Capture the cell that displays the provided text and extract its [X, Y] central coordinate. 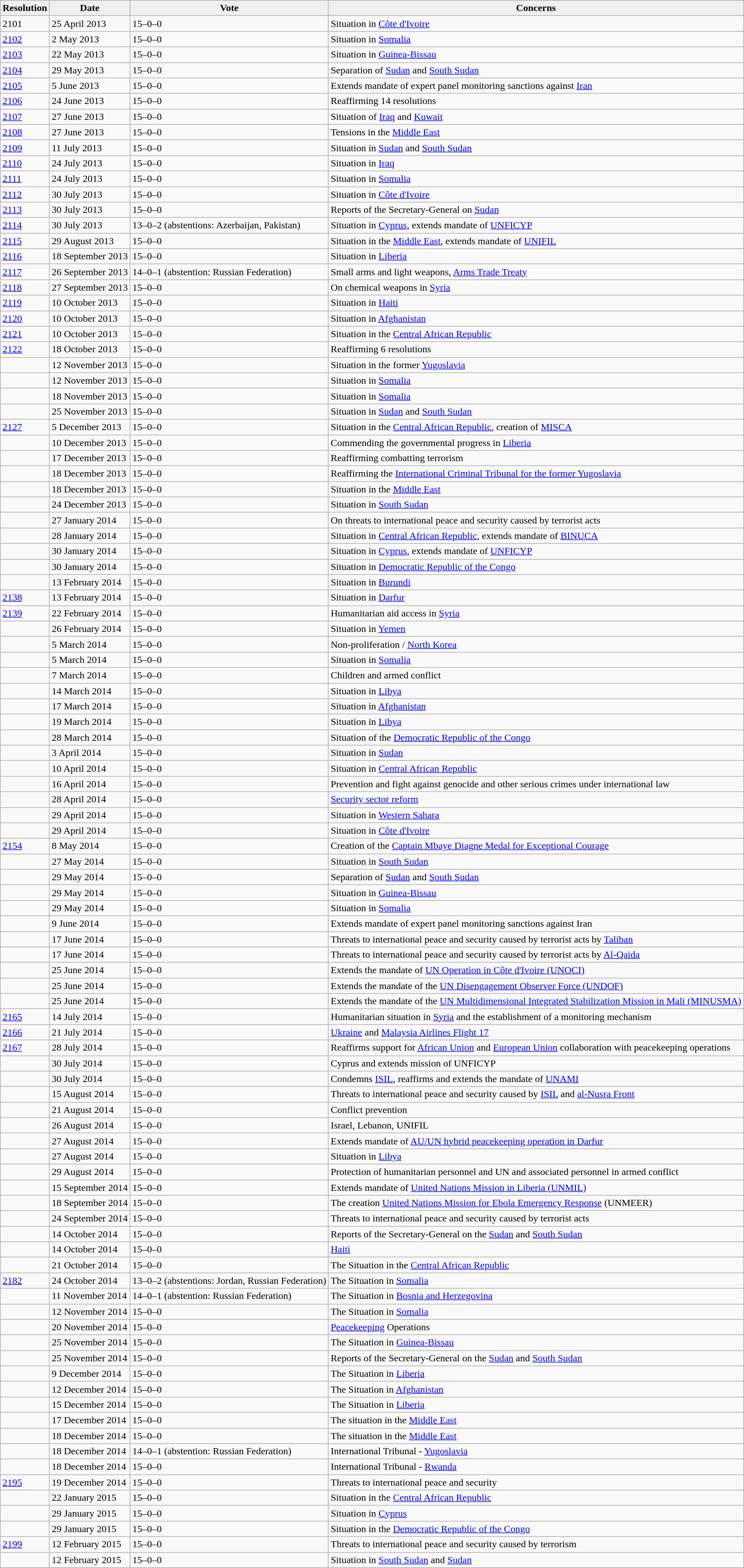
2104 [25, 70]
Situation in Iraq [536, 163]
Extends mandate of United Nations Mission in Liberia (UNMIL) [536, 1188]
15 September 2014 [90, 1188]
19 March 2014 [90, 722]
24 December 2013 [90, 505]
The Situation in Afghanistan [536, 1389]
Threats to international peace and security caused by ISIL and al-Nusra Front [536, 1094]
2114 [25, 225]
2154 [25, 846]
Protection of humanitarian personnel and UN and associated personnel in armed conflict [536, 1172]
13–0–2 (abstentions: Jordan, Russian Federation) [229, 1281]
10 April 2014 [90, 769]
24 September 2014 [90, 1219]
12 November 2014 [90, 1312]
Tensions in the Middle East [536, 132]
2139 [25, 613]
Date [90, 8]
Reaffirming 6 resolutions [536, 349]
2166 [25, 1032]
Threats to international peace and security caused by terrorist acts [536, 1219]
22 February 2014 [90, 613]
Situation in the Central African Republic, creation of MISCA [536, 427]
Threats to international peace and security caused by terrorist acts by Taliban [536, 939]
Situation in Haiti [536, 303]
13–0–2 (abstentions: Azerbaijan, Pakistan) [229, 225]
7 March 2014 [90, 675]
2127 [25, 427]
2101 [25, 24]
26 September 2013 [90, 272]
Situation in Central African Republic [536, 769]
Children and armed conflict [536, 675]
Haiti [536, 1250]
2118 [25, 287]
Situation of Iraq and Kuwait [536, 117]
Reports of the Secretary-General on Sudan [536, 210]
17 March 2014 [90, 707]
Creation of the Captain Mbaye Diagne Medal for Exceptional Courage [536, 846]
2102 [25, 39]
18 October 2013 [90, 349]
2117 [25, 272]
2110 [25, 163]
18 September 2013 [90, 256]
25 November 2013 [90, 411]
17 December 2013 [90, 458]
24 June 2013 [90, 101]
Conflict prevention [536, 1110]
Extends the mandate of UN Operation in Côte d'Ivoire (UNOCI) [536, 970]
14 July 2014 [90, 1017]
25 April 2013 [90, 24]
2116 [25, 256]
Situation in Cyprus [536, 1513]
2112 [25, 194]
Non-proliferation / North Korea [536, 644]
2106 [25, 101]
Extends the mandate of the UN Disengagement Observer Force (UNDOF) [536, 986]
Situation in Sudan [536, 753]
28 January 2014 [90, 536]
18 September 2014 [90, 1203]
16 April 2014 [90, 784]
9 December 2014 [90, 1374]
27 May 2014 [90, 861]
2120 [25, 318]
29 August 2013 [90, 241]
Humanitarian aid access in Syria [536, 613]
Situation in Darfur [536, 598]
9 June 2014 [90, 923]
Threats to international peace and security caused by terrorist acts by Al-Qaida [536, 955]
Situation in Burundi [536, 582]
Humanitarian situation in Syria and the establishment of a monitoring mechanism [536, 1017]
Situation in the Middle East [536, 489]
26 February 2014 [90, 629]
2103 [25, 55]
2 May 2013 [90, 39]
17 December 2014 [90, 1420]
The Situation in the Central African Republic [536, 1265]
28 July 2014 [90, 1048]
21 August 2014 [90, 1110]
11 July 2013 [90, 148]
International Tribunal - Yugoslavia [536, 1451]
2165 [25, 1017]
8 May 2014 [90, 846]
Reaffirming 14 resolutions [536, 101]
Situation of the Democratic Republic of the Congo [536, 738]
18 November 2013 [90, 396]
2121 [25, 334]
29 May 2013 [90, 70]
20 November 2014 [90, 1327]
Reaffirming combatting terrorism [536, 458]
On chemical weapons in Syria [536, 287]
Situation in Yemen [536, 629]
26 August 2014 [90, 1125]
Extends the mandate of the UN Multidimensional Integrated Stabilization Mission in Mali (MINUSMA) [536, 1001]
10 December 2013 [90, 442]
Threats to international peace and security caused by terrorism [536, 1544]
27 September 2013 [90, 287]
The creation United Nations Mission for Ebola Emergency Response (UNMEER) [536, 1203]
Situation in Liberia [536, 256]
2182 [25, 1281]
Commending the governmental progress in Liberia [536, 442]
2115 [25, 241]
2167 [25, 1048]
2105 [25, 86]
Security sector reform [536, 799]
2199 [25, 1544]
2107 [25, 117]
2108 [25, 132]
5 June 2013 [90, 86]
On threats to international peace and security caused by terrorist acts [536, 520]
Israel, Lebanon, UNIFIL [536, 1125]
21 October 2014 [90, 1265]
2122 [25, 349]
Peacekeeping Operations [536, 1327]
2111 [25, 179]
22 January 2015 [90, 1498]
Situation in Democratic Republic of the Congo [536, 567]
Situation in the Middle East, extends mandate of UNIFIL [536, 241]
2195 [25, 1482]
11 November 2014 [90, 1296]
Reaffirms support for African Union and European Union collaboration with peacekeeping operations [536, 1048]
3 April 2014 [90, 753]
The Situation in Bosnia and Herzegovina [536, 1296]
Situation in the former Yugoslavia [536, 365]
15 December 2014 [90, 1405]
Cyprus and extends mission of UNFICYP [536, 1063]
Threats to international peace and security [536, 1482]
Small arms and light weapons, Arms Trade Treaty [536, 272]
Resolution [25, 8]
24 October 2014 [90, 1281]
2119 [25, 303]
14 March 2014 [90, 691]
International Tribunal - Rwanda [536, 1467]
Situation in the Democratic Republic of the Congo [536, 1529]
27 January 2014 [90, 520]
28 April 2014 [90, 799]
2113 [25, 210]
Ukraine and Malaysia Airlines Flight 17 [536, 1032]
21 July 2014 [90, 1032]
Prevention and fight against genocide and other serious crimes under international law [536, 784]
22 May 2013 [90, 55]
Situation in South Sudan and Sudan [536, 1560]
12 December 2014 [90, 1389]
Extends mandate of AU/UN hybrid peacekeeping operation in Darfur [536, 1141]
Situation in Central African Republic, extends mandate of BINUCA [536, 536]
Concerns [536, 8]
2109 [25, 148]
29 August 2014 [90, 1172]
15 August 2014 [90, 1094]
Vote [229, 8]
19 December 2014 [90, 1482]
2138 [25, 598]
5 December 2013 [90, 427]
Reaffirming the International Criminal Tribunal for the former Yugoslavia [536, 474]
The Situation in Guinea-Bissau [536, 1343]
Condemns ISIL, reaffirms and extends the mandate of UNAMI [536, 1079]
28 March 2014 [90, 738]
Situation in Western Sahara [536, 815]
